Search for the cell housing the specified text and yield its [x, y] center coordinate. 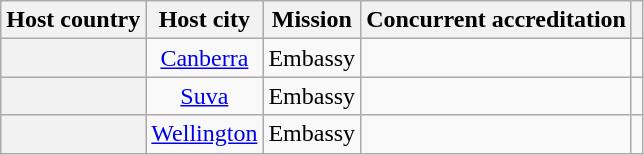
Host country [74, 20]
Mission [312, 20]
Concurrent accreditation [496, 20]
Canberra [204, 58]
Suva [204, 96]
Wellington [204, 134]
Host city [204, 20]
